Scan for the cell matching the given text and deliver its (x, y) coordinate at center. 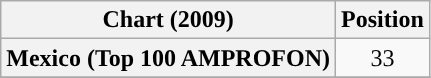
Position (383, 20)
Mexico (Top 100 AMPROFON) (168, 58)
Chart (2009) (168, 20)
33 (383, 58)
